Extract the (x, y) coordinate from the center of the cell holding the provided text.  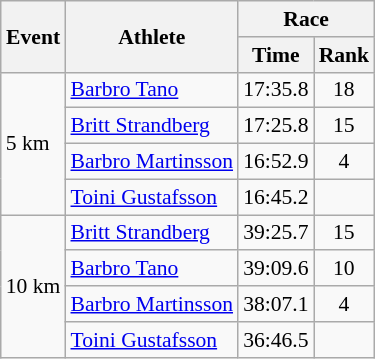
Event (34, 36)
10 km (34, 286)
38:07.1 (276, 304)
17:25.8 (276, 126)
10 (344, 269)
39:09.6 (276, 269)
5 km (34, 143)
36:46.5 (276, 340)
39:25.7 (276, 233)
Athlete (152, 36)
16:52.9 (276, 162)
Race (306, 19)
16:45.2 (276, 197)
17:35.8 (276, 90)
18 (344, 90)
Rank (344, 55)
Time (276, 55)
